Detect which cell encompasses the target text, then output its [x, y] center coordinate. 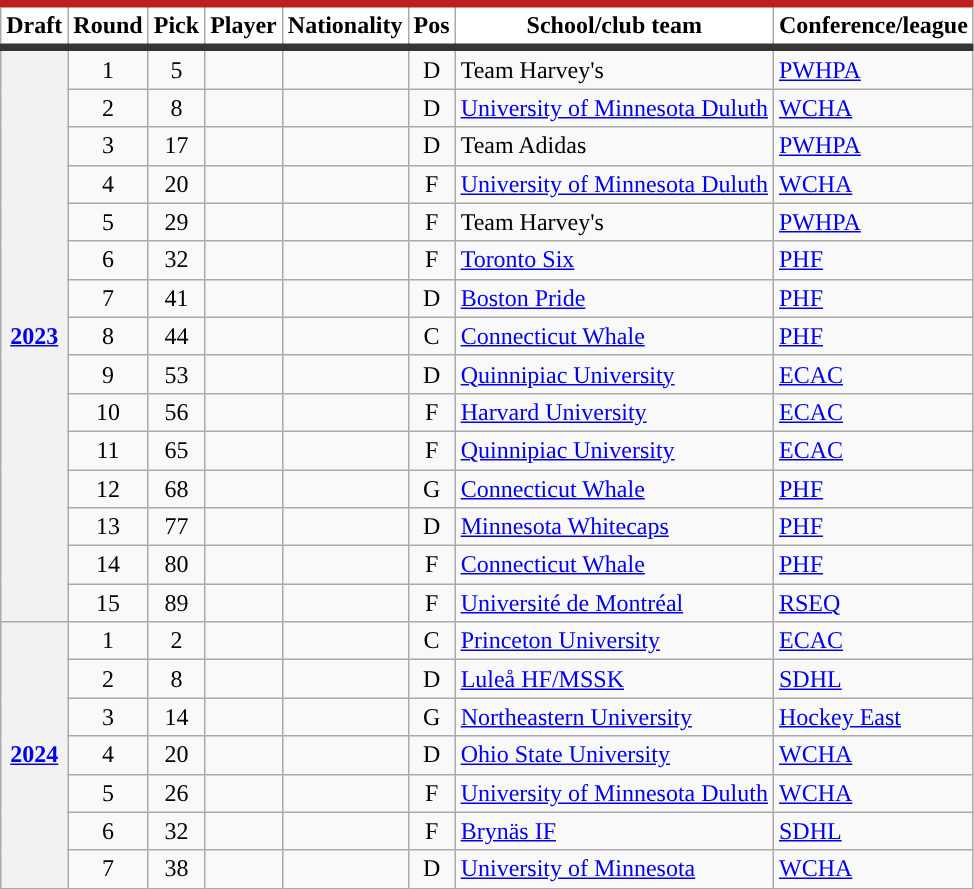
Draft [34, 26]
13 [108, 527]
68 [176, 489]
RSEQ [873, 603]
38 [176, 869]
Conference/league [873, 26]
Round [108, 26]
29 [176, 222]
Harvard University [614, 412]
Université de Montréal [614, 603]
Brynäs IF [614, 831]
University of Minnesota [614, 869]
56 [176, 412]
School/club team [614, 26]
Northeastern University [614, 717]
Ohio State University [614, 755]
77 [176, 527]
89 [176, 603]
53 [176, 374]
12 [108, 489]
65 [176, 450]
9 [108, 374]
80 [176, 565]
15 [108, 603]
11 [108, 450]
Toronto Six [614, 260]
2023 [34, 335]
17 [176, 146]
41 [176, 298]
Princeton University [614, 641]
Luleå HF/MSSK [614, 679]
Pos [432, 26]
Nationality [345, 26]
Hockey East [873, 717]
26 [176, 793]
Pick [176, 26]
10 [108, 412]
44 [176, 336]
Minnesota Whitecaps [614, 527]
2024 [34, 755]
Player [244, 26]
Boston Pride [614, 298]
Team Adidas [614, 146]
